Locate the cell with the specified text and output its (X, Y) center coordinate. 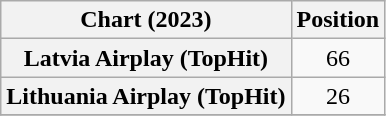
Lithuania Airplay (TopHit) (146, 96)
Latvia Airplay (TopHit) (146, 58)
Position (338, 20)
Chart (2023) (146, 20)
26 (338, 96)
66 (338, 58)
